Identify which cell holds the provided text, then report its (x, y) central coordinate. 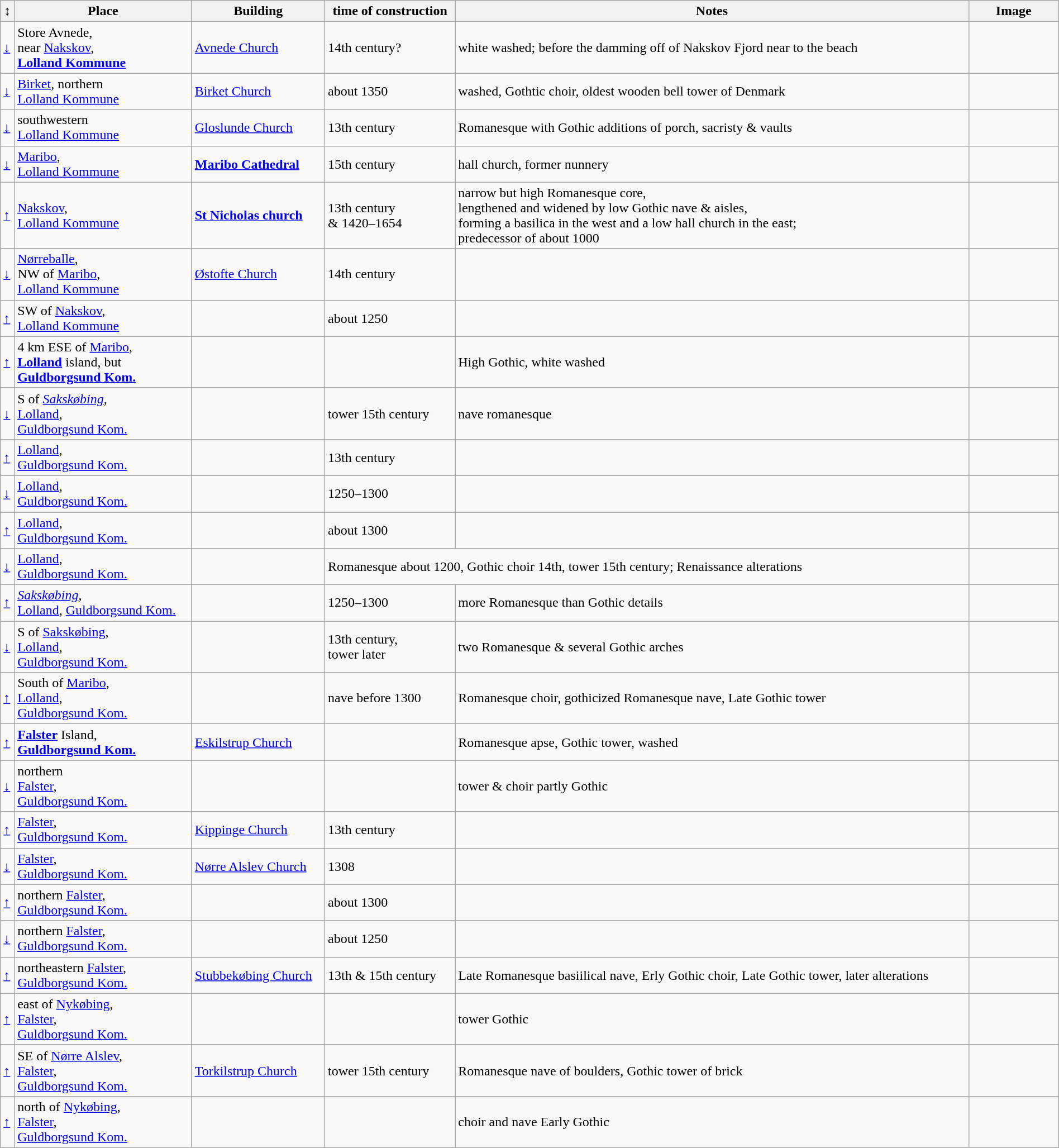
Romanesque with Gothic additions of porch, sacristy & vaults (712, 127)
Romanesque apse, Gothic tower, washed (712, 742)
Birket, northernLolland Kommune (103, 92)
Store Avnede,near Nakskov, Lolland Kommune (103, 47)
Maribo Cathedral (258, 164)
more Romanesque than Gothic details (712, 603)
13th & 15th century (390, 975)
SW of Nakskov, Lolland Kommune (103, 318)
Gloslunde Church (258, 127)
Romanesque choir, gothicized Romanesque nave, Late Gothic tower (712, 698)
Birket Church (258, 92)
Nørre Alslev Church (258, 866)
tower Gothic (712, 1019)
white washed; before the damming off of Nakskov Fjord near to the beach (712, 47)
Building (258, 11)
14th century? (390, 47)
1308 (390, 866)
Late Romanesque basiilical nave, Erly Gothic choir, Late Gothic tower, later alterations (712, 975)
Eskilstrup Church (258, 742)
14th century (390, 274)
choir and nave Early Gothic (712, 1122)
↕ (8, 11)
St Nicholas church (258, 216)
about 1350 (390, 92)
northeastern Falster, Guldborgsund Kom. (103, 975)
13th century,tower later (390, 647)
South of Maribo, Lolland, Guldborgsund Kom. (103, 698)
tower & choir partly Gothic (712, 786)
nave romanesque (712, 413)
hall church, former nunnery (712, 164)
SE of Nørre Alslev, Falster, Guldborgsund Kom. (103, 1070)
northernFalster, Guldborgsund Kom. (103, 786)
two Romanesque & several Gothic arches (712, 647)
nave before 1300 (390, 698)
Torkilstrup Church (258, 1070)
Kippinge Church (258, 830)
Avnede Church (258, 47)
Maribo, Lolland Kommune (103, 164)
Sakskøbing,Lolland, Guldborgsund Kom. (103, 603)
time of construction (390, 11)
Romanesque about 1200, Gothic choir 14th, tower 15th century; Renaissance alterations (647, 566)
Falster Island, Guldborgsund Kom. (103, 742)
4 km ESE of Maribo,Lolland island, butGuldborgsund Kom. (103, 362)
13th century& 1420–1654 (390, 216)
15th century (390, 164)
north of Nykøbing, Falster, Guldborgsund Kom. (103, 1122)
east of Nykøbing, Falster, Guldborgsund Kom. (103, 1019)
Stubbekøbing Church (258, 975)
Nakskov, Lolland Kommune (103, 216)
Nørreballe,NW of Maribo,Lolland Kommune (103, 274)
washed, Gothtic choir, oldest wooden bell tower of Denmark (712, 92)
southwesternLolland Kommune (103, 127)
Place (103, 11)
Notes (712, 11)
Image (1013, 11)
Østofte Church (258, 274)
Romanesque nave of boulders, Gothic tower of brick (712, 1070)
High Gothic, white washed (712, 362)
